Extract the [X, Y] coordinate from the center of the cell holding the provided text.  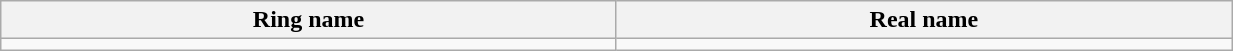
Ring name [308, 20]
Real name [924, 20]
